Find where the given text appears and provide that cell's center as [x, y] coordinate. 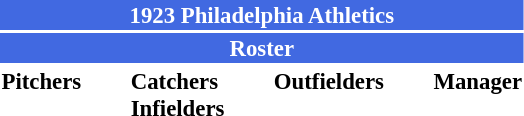
1923 Philadelphia Athletics [262, 15]
Roster [262, 48]
